Detect which cell encompasses the target text, then output its (X, Y) center coordinate. 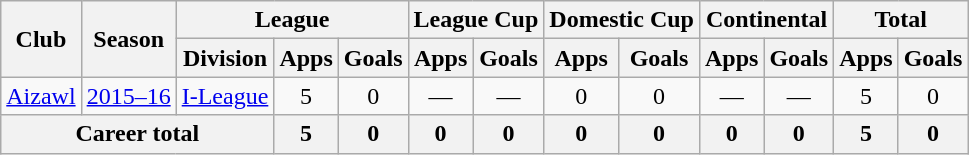
Domestic Cup (622, 20)
League Cup (476, 20)
Division (225, 58)
Total (901, 20)
Aizawl (41, 96)
Season (128, 39)
2015–16 (128, 96)
I-League (225, 96)
Club (41, 39)
League (292, 20)
Continental (766, 20)
Career total (138, 134)
